Find where the given text appears and provide that cell's center as [x, y] coordinate. 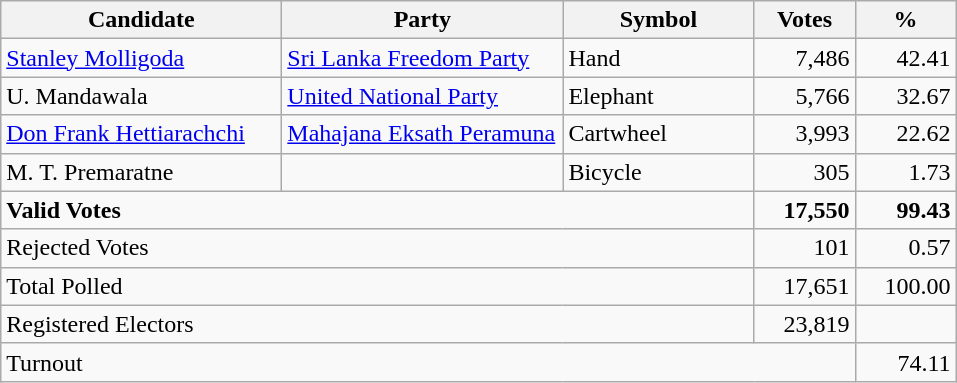
Party [422, 20]
Candidate [142, 20]
Turnout [428, 362]
101 [804, 248]
3,993 [804, 134]
0.57 [906, 248]
Sri Lanka Freedom Party [422, 58]
M. T. Premaratne [142, 172]
United National Party [422, 96]
Votes [804, 20]
Don Frank Hettiarachchi [142, 134]
7,486 [804, 58]
Valid Votes [378, 210]
Registered Electors [378, 324]
305 [804, 172]
Rejected Votes [378, 248]
Total Polled [378, 286]
Elephant [658, 96]
23,819 [804, 324]
74.11 [906, 362]
Cartwheel [658, 134]
% [906, 20]
Stanley Molligoda [142, 58]
22.62 [906, 134]
Hand [658, 58]
32.67 [906, 96]
Bicycle [658, 172]
1.73 [906, 172]
17,651 [804, 286]
99.43 [906, 210]
42.41 [906, 58]
17,550 [804, 210]
U. Mandawala [142, 96]
100.00 [906, 286]
5,766 [804, 96]
Symbol [658, 20]
Mahajana Eksath Peramuna [422, 134]
